Detect which cell encompasses the target text, then output its [X, Y] center coordinate. 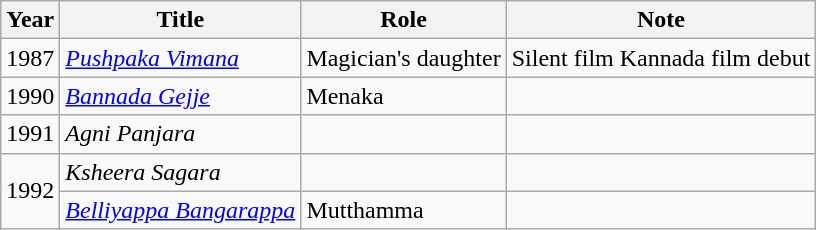
Agni Panjara [180, 134]
Mutthamma [404, 210]
Role [404, 20]
Bannada Gejje [180, 96]
1991 [30, 134]
Ksheera Sagara [180, 172]
Magician's daughter [404, 58]
1987 [30, 58]
Belliyappa Bangarappa [180, 210]
1992 [30, 191]
Title [180, 20]
Note [661, 20]
Pushpaka Vimana [180, 58]
Menaka [404, 96]
1990 [30, 96]
Silent film Kannada film debut [661, 58]
Year [30, 20]
